Locate the cell with the specified text and output its (X, Y) center coordinate. 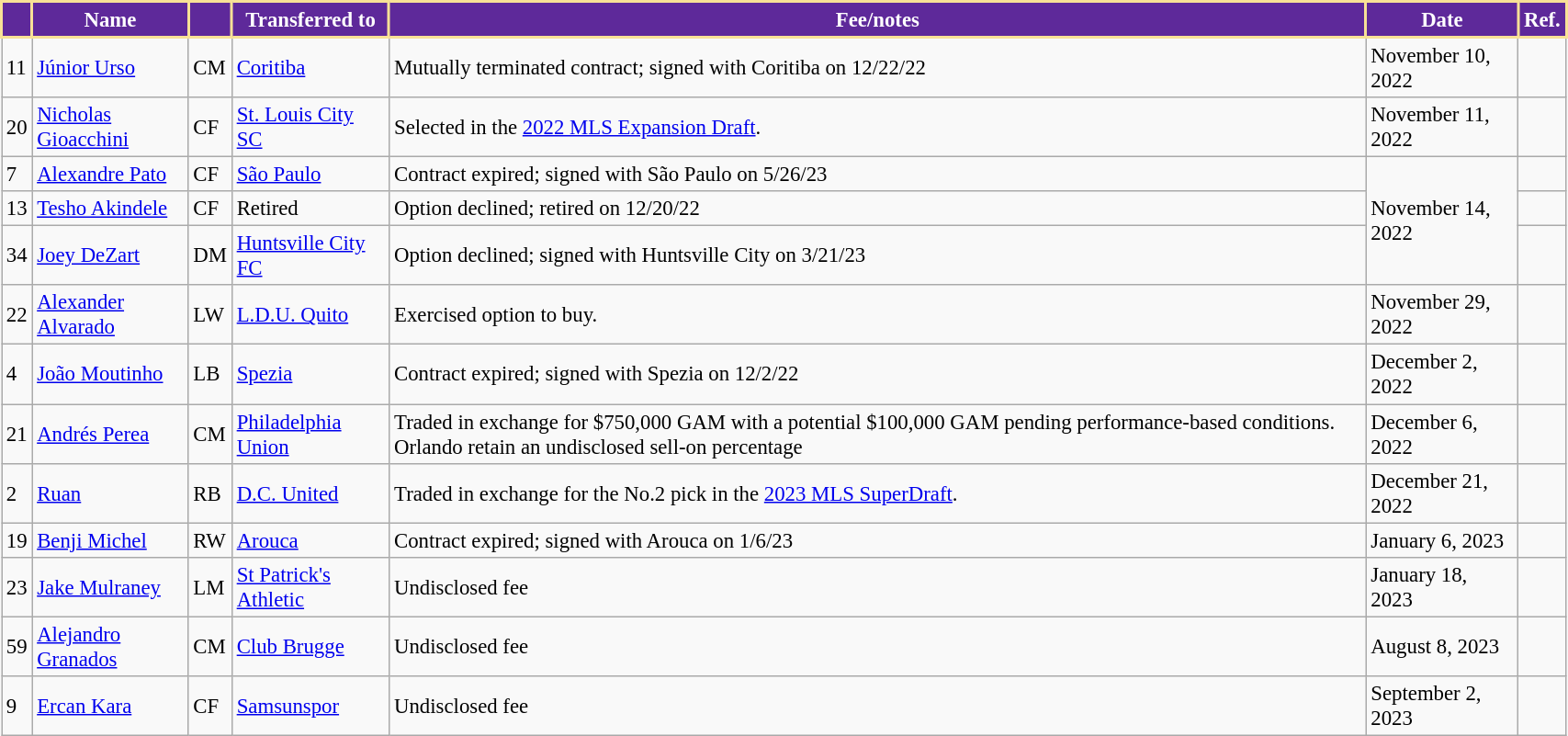
Alexander Alvarado (110, 314)
7 (17, 175)
Tesho Akindele (110, 209)
Ref. (1542, 20)
November 14, 2022 (1442, 221)
November 11, 2022 (1442, 127)
Andrés Perea (110, 434)
4 (17, 375)
LB (209, 375)
São Paulo (310, 175)
Nicholas Gioacchini (110, 127)
Option declined; signed with Huntsville City on 3/21/23 (878, 255)
Contract expired; signed with Spezia on 12/2/22 (878, 375)
Transferred to (310, 20)
November 29, 2022 (1442, 314)
Ruan (110, 493)
Date (1442, 20)
Contract expired; signed with São Paulo on 5/26/23 (878, 175)
September 2, 2023 (1442, 706)
19 (17, 540)
Option declined; retired on 12/20/22 (878, 209)
D.C. United (310, 493)
Arouca (310, 540)
Fee/notes (878, 20)
LM (209, 586)
Contract expired; signed with Arouca on 1/6/23 (878, 540)
Club Brugge (310, 647)
Samsunspor (310, 706)
João Moutinho (110, 375)
Huntsville City FC (310, 255)
20 (17, 127)
Alejandro Granados (110, 647)
2 (17, 493)
RB (209, 493)
DM (209, 255)
Ercan Kara (110, 706)
Philadelphia Union (310, 434)
Jake Mulraney (110, 586)
21 (17, 434)
Joey DeZart (110, 255)
Name (110, 20)
Retired (310, 209)
Exercised option to buy. (878, 314)
Selected in the 2022 MLS Expansion Draft. (878, 127)
59 (17, 647)
Benji Michel (110, 540)
November 10, 2022 (1442, 68)
Mutually terminated contract; signed with Coritiba on 12/22/22 (878, 68)
Traded in exchange for the No.2 pick in the 2023 MLS SuperDraft. (878, 493)
22 (17, 314)
August 8, 2023 (1442, 647)
LW (209, 314)
January 6, 2023 (1442, 540)
Alexandre Pato (110, 175)
January 18, 2023 (1442, 586)
December 21, 2022 (1442, 493)
St Patrick's Athletic (310, 586)
RW (209, 540)
L.D.U. Quito (310, 314)
Coritiba (310, 68)
23 (17, 586)
St. Louis City SC (310, 127)
December 6, 2022 (1442, 434)
34 (17, 255)
9 (17, 706)
11 (17, 68)
Júnior Urso (110, 68)
December 2, 2022 (1442, 375)
13 (17, 209)
Spezia (310, 375)
